Scan for the cell matching the given text and deliver its [x, y] coordinate at center. 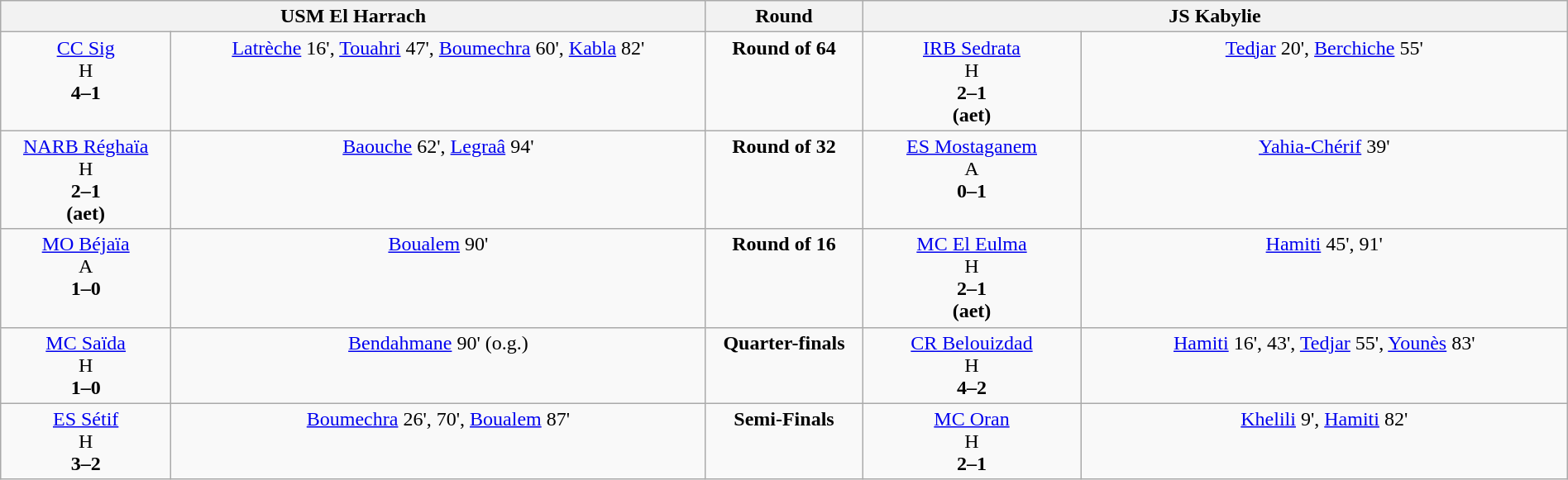
Bendahmane 90' (o.g.) [438, 365]
Round [784, 17]
MC El EulmaH2–1(aet) [973, 278]
JS Kabylie [1216, 17]
MC SaïdaH1–0 [86, 365]
MC OranH2–1 [973, 441]
Latrèche 16', Touahri 47', Boumechra 60', Kabla 82' [438, 81]
Round of 64 [784, 81]
Round of 32 [784, 180]
MO BéjaïaA1–0 [86, 278]
NARB RéghaïaH2–1(aet) [86, 180]
Quarter-finals [784, 365]
CC SigH4–1 [86, 81]
Khelili 9', Hamiti 82' [1324, 441]
Boumechra 26', 70', Boualem 87' [438, 441]
CR BelouizdadH4–2 [973, 365]
Hamiti 45', 91' [1324, 278]
Baouche 62', Legraâ 94' [438, 180]
Tedjar 20', Berchiche 55' [1324, 81]
Semi-Finals [784, 441]
Boualem 90' [438, 278]
ES SétifH3–2 [86, 441]
ES MostaganemA0–1 [973, 180]
Yahia-Chérif 39' [1324, 180]
Hamiti 16', 43', Tedjar 55', Younès 83' [1324, 365]
Round of 16 [784, 278]
USM El Harrach [353, 17]
IRB SedrataH2–1(aet) [973, 81]
